Return the (X, Y) coordinate for the center point of the cell that contains the specified text.  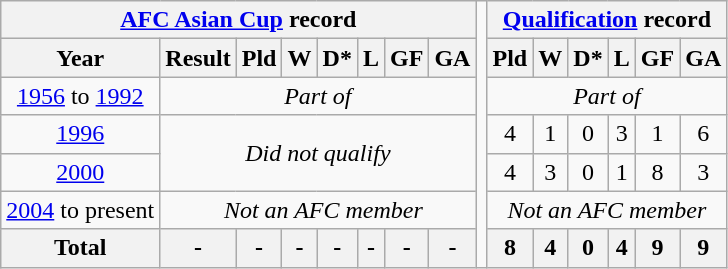
2004 to present (80, 210)
Total (80, 248)
Year (80, 58)
Result (198, 58)
Did not qualify (318, 153)
1996 (80, 134)
Qualification record (607, 20)
6 (704, 134)
AFC Asian Cup record (238, 20)
1956 to 1992 (80, 96)
2000 (80, 172)
